Locate the cell with the specified text and output its (x, y) center coordinate. 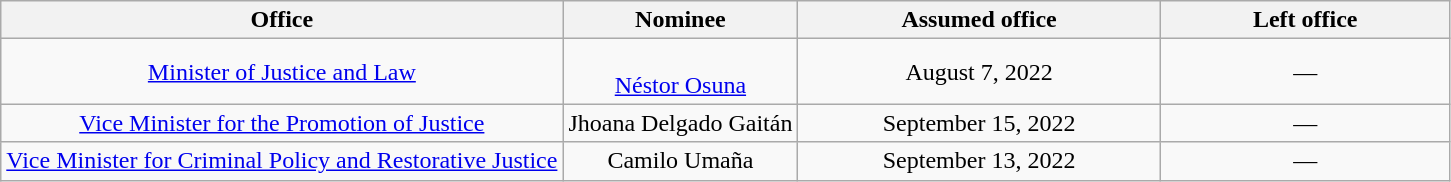
Nominee (680, 20)
Néstor Osuna (680, 72)
September 15, 2022 (979, 123)
Minister of Justice and Law (282, 72)
Camilo Umaña (680, 161)
Vice Minister for the Promotion of Justice (282, 123)
Left office (1305, 20)
Vice Minister for Criminal Policy and Restorative Justice (282, 161)
Assumed office (979, 20)
Jhoana Delgado Gaitán (680, 123)
September 13, 2022 (979, 161)
Office (282, 20)
August 7, 2022 (979, 72)
